Find where the given text appears and provide that cell's center as [x, y] coordinate. 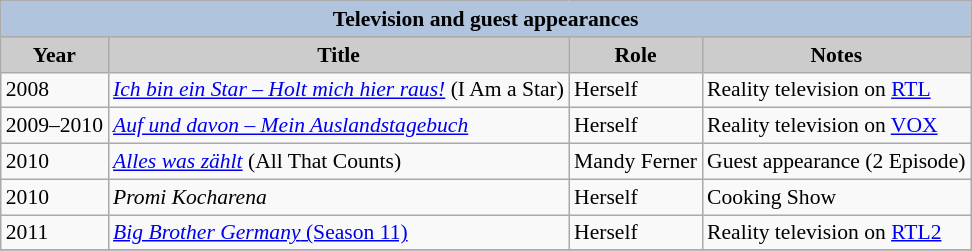
Promi Kocharena [338, 197]
Role [636, 55]
Big Brother Germany (Season 11) [338, 233]
2008 [54, 90]
Television and guest appearances [486, 19]
Ich bin ein Star – Holt mich hier raus! (I Am a Star) [338, 90]
Notes [836, 55]
Auf und davon – Mein Auslandstagebuch [338, 126]
2011 [54, 233]
Reality television on VOX [836, 126]
Reality television on RTL [836, 90]
Mandy Ferner [636, 162]
2009–2010 [54, 126]
Cooking Show [836, 197]
Reality television on RTL2 [836, 233]
Alles was zählt (All That Counts) [338, 162]
Year [54, 55]
Title [338, 55]
Guest appearance (2 Episode) [836, 162]
